Identify which cell holds the provided text, then report its (x, y) central coordinate. 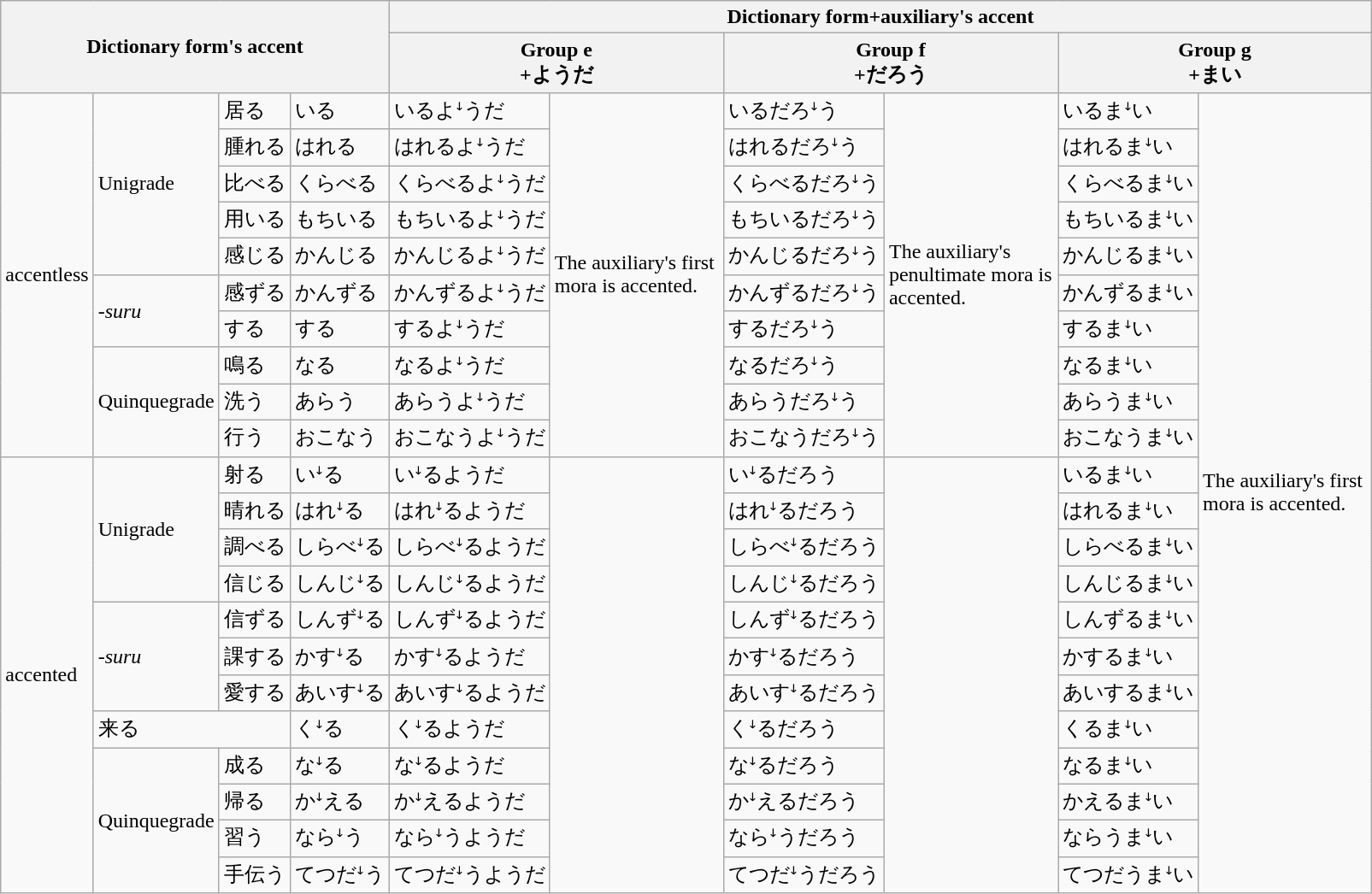
居る (255, 111)
しんずるまꜜい (1128, 621)
てつだꜜう (339, 875)
するよꜜうだ (469, 330)
おこなう (339, 438)
しんずꜜる (339, 621)
もちいるだろꜜう (804, 221)
あらうまꜜい (1128, 402)
くꜜる (339, 730)
腫れる (255, 147)
おこなうまꜜい (1128, 438)
くらべる (339, 185)
しんじꜜるだろう (804, 585)
なꜜるようだ (469, 766)
あいするまꜜい (1128, 692)
くらべるまꜜい (1128, 185)
あらう (339, 402)
おこなうよꜜうだ (469, 438)
accented (47, 675)
ならうまꜜい (1128, 839)
信ずる (255, 621)
するまꜜい (1128, 330)
ならꜜう (339, 839)
かんずるまꜜい (1128, 292)
なるだろꜜう (804, 366)
はれꜜる (339, 511)
Dictionary form's accent (195, 47)
かえるまꜜい (1128, 802)
いるよꜜうだ (469, 111)
習う (255, 839)
しんじるまꜜい (1128, 585)
あいすꜜるようだ (469, 692)
かんじるだろꜜう (804, 256)
はれꜜるだろう (804, 511)
Dictionary form+auxiliary's accent (880, 17)
くꜜるようだ (469, 730)
なꜜるだろう (804, 766)
しらべꜜる (339, 547)
はれꜜるようだ (469, 511)
しんじꜜる (339, 585)
Group f+だろう (891, 63)
かꜜえる (339, 802)
しんずꜜるだろう (804, 621)
しらべるまꜜい (1128, 547)
信じる (255, 585)
いꜜるようだ (469, 475)
しんじꜜるようだ (469, 585)
かꜜえるだろう (804, 802)
かんじるまꜜい (1128, 256)
くらべるよꜜうだ (469, 185)
かすꜜるようだ (469, 656)
手伝う (255, 875)
かんじるよꜜうだ (469, 256)
もちいるよꜜうだ (469, 221)
射る (255, 475)
なる (339, 366)
調べる (255, 547)
かんずる (339, 292)
くらべるだろꜜう (804, 185)
くるまꜜい (1128, 730)
しらべꜜるだろう (804, 547)
かするまꜜい (1128, 656)
ならꜜうようだ (469, 839)
もちいる (339, 221)
するだろꜜう (804, 330)
てつだうまꜜい (1128, 875)
しんずꜜるようだ (469, 621)
感ずる (255, 292)
比べる (255, 185)
ならꜜうだろう (804, 839)
なるよꜜうだ (469, 366)
あいすꜜる (339, 692)
いꜜるだろう (804, 475)
帰る (255, 802)
洗う (255, 402)
課する (255, 656)
くꜜるだろう (804, 730)
はれる (339, 147)
かんじる (339, 256)
Group g+まい (1216, 63)
成る (255, 766)
晴れる (255, 511)
かんずるだろꜜう (804, 292)
かすꜜる (339, 656)
てつだꜜうようだ (469, 875)
あいすꜜるだろう (804, 692)
行う (255, 438)
鳴る (255, 366)
いる (339, 111)
The auxiliary's penultimate mora is accented. (971, 274)
accentless (47, 274)
いるだろꜜう (804, 111)
Group e+ようだ (556, 63)
なꜜる (339, 766)
かすꜜるだろう (804, 656)
あらうよꜜうだ (469, 402)
愛する (255, 692)
いꜜる (339, 475)
かꜜえるようだ (469, 802)
もちいるまꜜい (1128, 221)
おこなうだろꜜう (804, 438)
感じる (255, 256)
はれるよꜜうだ (469, 147)
あらうだろꜜう (804, 402)
てつだꜜうだろう (804, 875)
かんずるよꜜうだ (469, 292)
しらべꜜるようだ (469, 547)
来る (191, 730)
はれるだろꜜう (804, 147)
用いる (255, 221)
